Provide the [X, Y] coordinate of the cell's center where the given text is located.  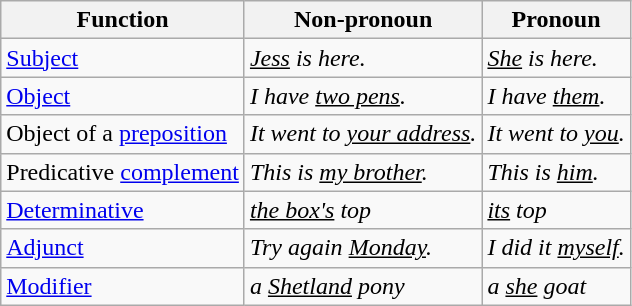
I have two pens. [362, 96]
Modifier [123, 286]
its top [556, 210]
Pronoun [556, 20]
It went to your address. [362, 134]
the box's top [362, 210]
a Shetland pony [362, 286]
Try again Monday. [362, 248]
Function [123, 20]
Subject [123, 58]
Object of a preposition [123, 134]
This is him. [556, 172]
It went to you. [556, 134]
Object [123, 96]
Jess is here. [362, 58]
This is my brother. [362, 172]
a she goat [556, 286]
I did it myself. [556, 248]
She is here. [556, 58]
Predicative complement [123, 172]
Determinative [123, 210]
Adjunct [123, 248]
Non-pronoun [362, 20]
I have them. [556, 96]
